Pinpoint the cell where the given text exists, returning its [X, Y] midpoint coordinate. 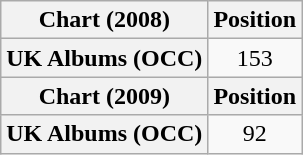
Chart (2009) [104, 96]
Chart (2008) [104, 20]
153 [255, 58]
92 [255, 134]
